From the cell containing the given text, extract its center point as (x, y) coordinate. 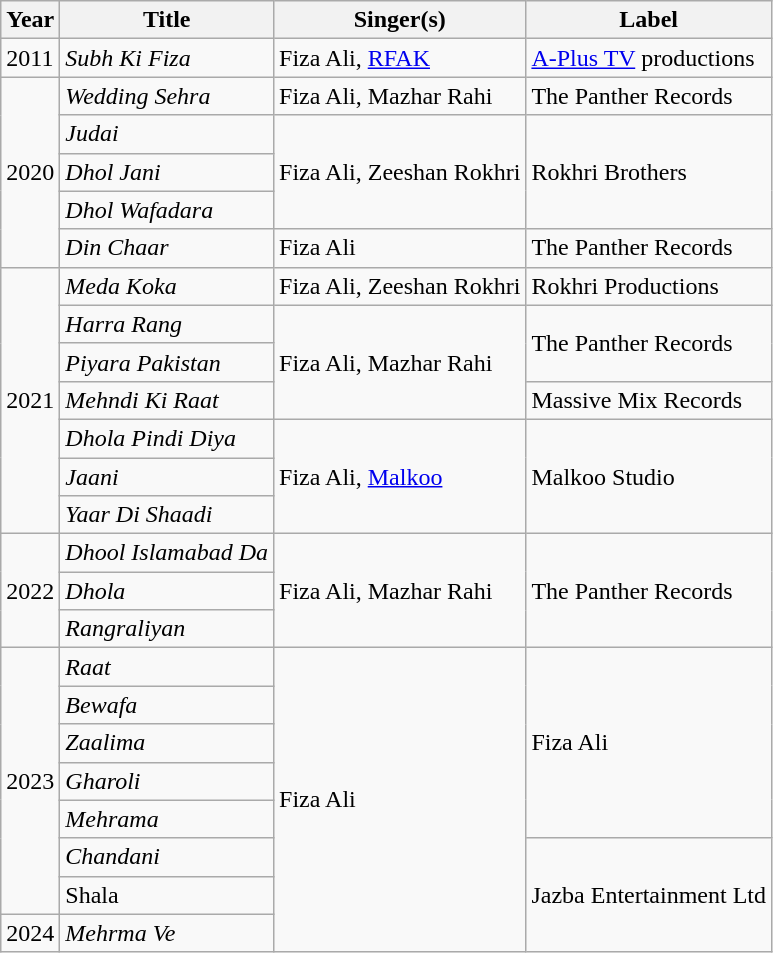
2024 (30, 933)
Meda Koka (167, 286)
Bewafa (167, 705)
Jaani (167, 477)
Mehrma Ve (167, 933)
Shala (167, 895)
Chandani (167, 857)
Harra Rang (167, 324)
Dhool Islamabad Da (167, 553)
2011 (30, 58)
Singer(s) (400, 20)
Massive Mix Records (649, 400)
Dhola Pindi Diya (167, 438)
Mehrama (167, 819)
Rokhri Productions (649, 286)
2023 (30, 781)
2022 (30, 591)
2021 (30, 400)
Rangraliyan (167, 629)
Mehndi Ki Raat (167, 400)
Judai (167, 134)
Gharoli (167, 781)
Fiza Ali, Malkoo (400, 476)
Piyara Pakistan (167, 362)
2020 (30, 172)
Yaar Di Shaadi (167, 515)
Title (167, 20)
Malkoo Studio (649, 476)
A-Plus TV productions (649, 58)
Jazba Entertainment Ltd (649, 895)
Year (30, 20)
Fiza Ali, RFAK (400, 58)
Subh Ki Fiza (167, 58)
Wedding Sehra (167, 96)
Zaalima (167, 743)
Din Chaar (167, 248)
Dhol Jani (167, 172)
Label (649, 20)
Dhola (167, 591)
Dhol Wafadara (167, 210)
Rokhri Brothers (649, 172)
Raat (167, 667)
